From the cell containing the given text, extract its center point as (X, Y) coordinate. 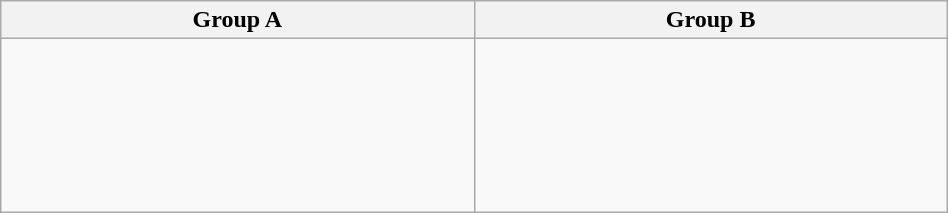
Group B (710, 20)
Group A (238, 20)
